From the cell containing the given text, extract its center point as (x, y) coordinate. 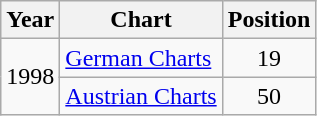
Chart (141, 20)
Position (269, 20)
Austrian Charts (141, 96)
1998 (30, 77)
19 (269, 58)
Year (30, 20)
German Charts (141, 58)
50 (269, 96)
